Identify which cell holds the provided text, then report its [x, y] central coordinate. 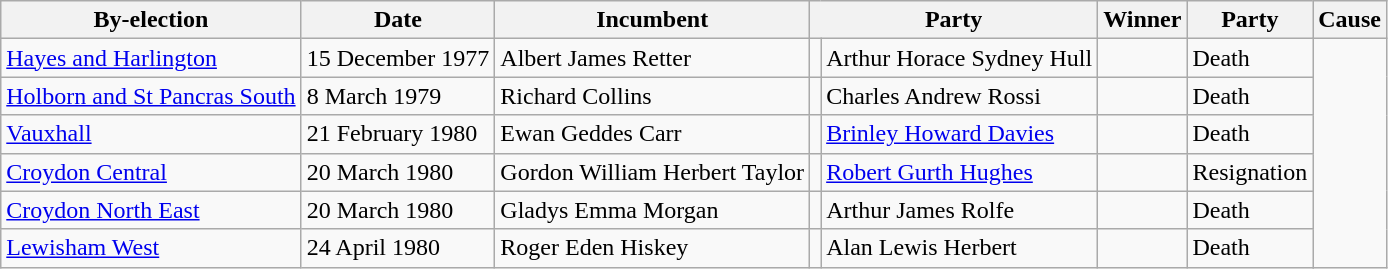
Date [398, 20]
Vauxhall [151, 134]
Resignation [1250, 172]
Brinley Howard Davies [960, 134]
Robert Gurth Hughes [960, 172]
Winner [1142, 20]
Richard Collins [652, 96]
Roger Eden Hiskey [652, 248]
Croydon North East [151, 210]
Ewan Geddes Carr [652, 134]
24 April 1980 [398, 248]
8 March 1979 [398, 96]
Arthur Horace Sydney Hull [960, 58]
21 February 1980 [398, 134]
Croydon Central [151, 172]
Cause [1350, 20]
Gordon William Herbert Taylor [652, 172]
Hayes and Harlington [151, 58]
Lewisham West [151, 248]
Arthur James Rolfe [960, 210]
By-election [151, 20]
Alan Lewis Herbert [960, 248]
Charles Andrew Rossi [960, 96]
Incumbent [652, 20]
Holborn and St Pancras South [151, 96]
15 December 1977 [398, 58]
Albert James Retter [652, 58]
Gladys Emma Morgan [652, 210]
